From the cell containing the given text, extract its center point as (x, y) coordinate. 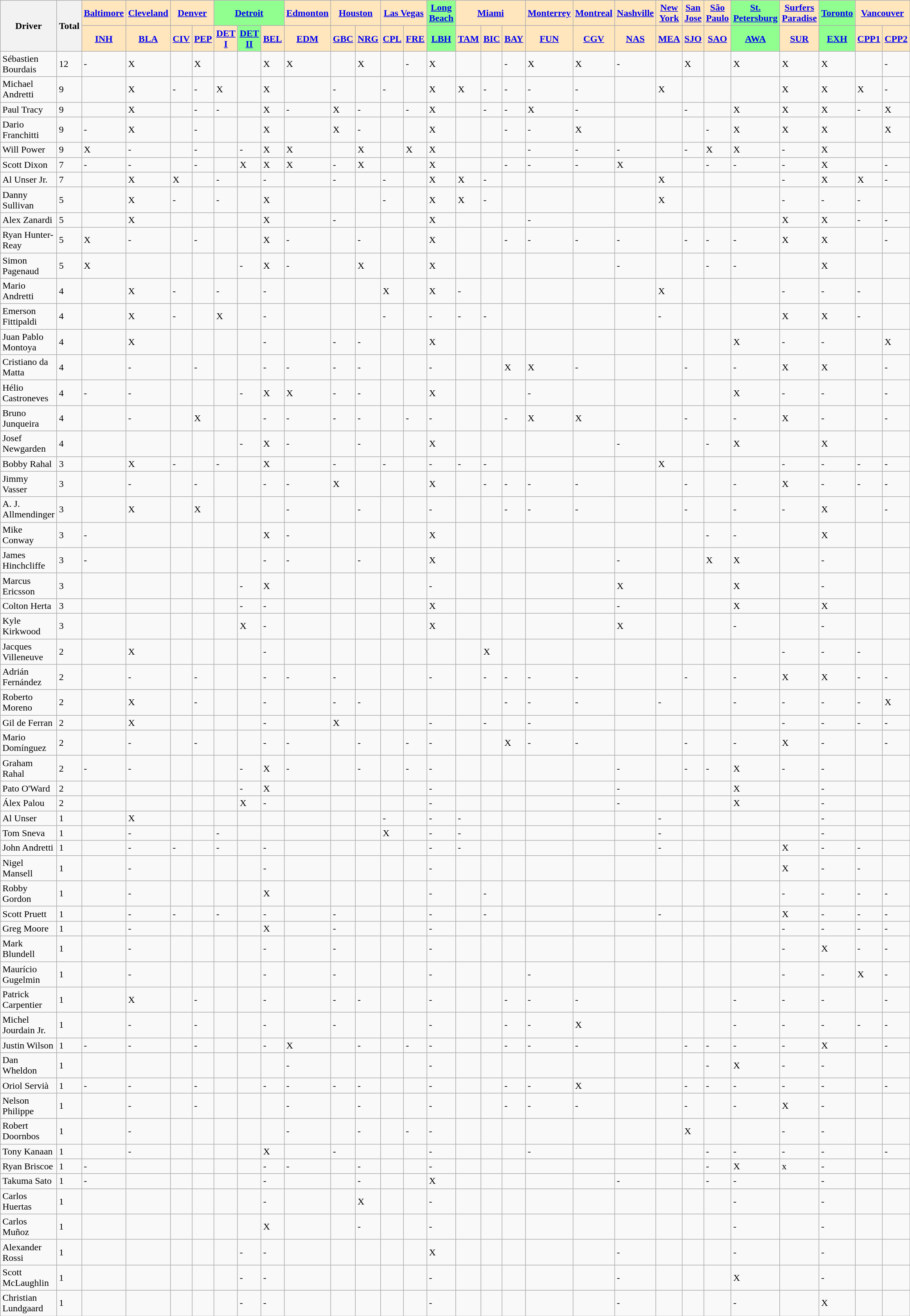
Justin Wilson (29, 1045)
Mario Domínguez (29, 743)
Monterrey (549, 13)
Emerson Fittipaldi (29, 317)
Mike Conway (29, 535)
Baltimore (104, 13)
Cleveland (148, 13)
x (799, 1166)
AWA (755, 38)
Colton Herta (29, 606)
Detroit (249, 13)
Mario Andretti (29, 291)
Ryan Briscoe (29, 1166)
Robby Gordon (29, 893)
Carlos Muñoz (29, 1226)
Jimmy Vasser (29, 484)
Scott McLaughlin (29, 1277)
Miami (491, 13)
GBC (343, 38)
Dan Wheldon (29, 1065)
Toronto (837, 13)
CGV (594, 38)
FRE (415, 38)
Paul Tracy (29, 110)
San Jose (693, 13)
12 (69, 64)
Scott Dixon (29, 165)
Denver (192, 13)
Nigel Mansell (29, 868)
Houston (355, 13)
Nelson Philippe (29, 1106)
Surfers Paradise (799, 13)
Vancouver (883, 13)
Will Power (29, 150)
Josef Newgarden (29, 443)
Jacques Villeneuve (29, 652)
Nashville (635, 13)
Adrián Fernández (29, 677)
Driver (29, 26)
Álex Palou (29, 803)
BAY (514, 38)
Simon Pagenaud (29, 265)
Robert Doornbos (29, 1131)
São Paulo (718, 13)
BEL (272, 38)
Montreal (594, 13)
Sébastien Bourdais (29, 64)
SJO (693, 38)
Tony Kanaan (29, 1151)
Hélio Castroneves (29, 393)
St. Petersburg (755, 13)
Greg Moore (29, 928)
Ryan Hunter-Reay (29, 240)
Cristiano da Matta (29, 368)
Long Beach (441, 13)
CPP1 (869, 38)
NAS (635, 38)
PEP (203, 38)
EDM (308, 38)
Michael Andretti (29, 89)
FUN (549, 38)
Bobby Rahal (29, 464)
DET I (226, 38)
Oriol Servià (29, 1086)
Danny Sullivan (29, 199)
Carlos Huertas (29, 1201)
SUR (799, 38)
Las Vegas (404, 13)
Gil de Ferran (29, 723)
Pato O'Ward (29, 788)
Patrick Carpentier (29, 1000)
TAM (469, 38)
BLA (148, 38)
EXH (837, 38)
CPP2 (896, 38)
A. J. Allmendinger (29, 509)
Roberto Moreno (29, 702)
LBH (441, 38)
Scott Pruett (29, 914)
Mark Blundell (29, 949)
Bruno Junqueira (29, 418)
John Andretti (29, 848)
Kyle Kirkwood (29, 626)
BIC (492, 38)
Maurício Gugelmin (29, 974)
Al Unser Jr. (29, 180)
Al Unser (29, 818)
Alex Zanardi (29, 220)
Tom Sneva (29, 833)
Edmonton (308, 13)
SAO (718, 38)
NRG (368, 38)
Marcus Ericsson (29, 586)
Total (69, 26)
CPL (392, 38)
Alexander Rossi (29, 1252)
DET II (249, 38)
INH (104, 38)
Juan Pablo Montoya (29, 342)
Takuma Sato (29, 1181)
MEA (669, 38)
New York (669, 13)
Michel Jourdain Jr. (29, 1025)
Christian Lundgaard (29, 1303)
Dario Franchitti (29, 130)
CIV (182, 38)
Graham Rahal (29, 768)
James Hinchcliffe (29, 560)
